Extract the [x, y] coordinate from the center of the cell holding the provided text.  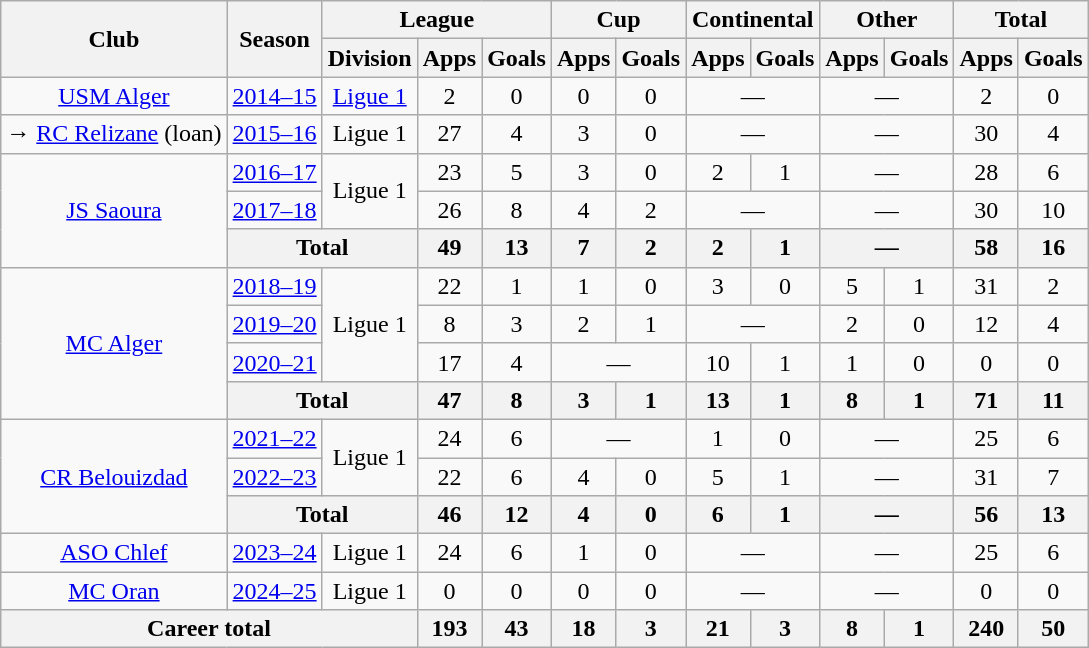
21 [718, 629]
2021–22 [274, 438]
47 [449, 400]
2015–16 [274, 134]
2018–19 [274, 286]
Other [887, 20]
2019–20 [274, 324]
49 [449, 248]
USM Alger [114, 96]
JS Saoura [114, 210]
50 [1053, 629]
Cup [618, 20]
2016–17 [274, 172]
Division [370, 58]
16 [1053, 248]
2020–21 [274, 362]
CR Belouizdad [114, 476]
240 [986, 629]
2024–25 [274, 591]
2014–15 [274, 96]
Continental [753, 20]
23 [449, 172]
2023–24 [274, 553]
2022–23 [274, 477]
193 [449, 629]
Career total [209, 629]
11 [1053, 400]
MC Oran [114, 591]
Season [274, 39]
17 [449, 362]
71 [986, 400]
2017–18 [274, 210]
56 [986, 515]
→ RC Relizane (loan) [114, 134]
18 [583, 629]
League [436, 20]
27 [449, 134]
43 [517, 629]
28 [986, 172]
ASO Chlef [114, 553]
MC Alger [114, 343]
Club [114, 39]
58 [986, 248]
46 [449, 515]
26 [449, 210]
